Scan for the cell matching the given text and deliver its [X, Y] coordinate at center. 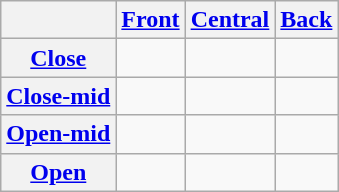
Open [58, 172]
Front [150, 20]
Central [230, 20]
Open-mid [58, 134]
Back [306, 20]
Close [58, 58]
Close-mid [58, 96]
